Search for the cell housing the specified text and yield its (x, y) center coordinate. 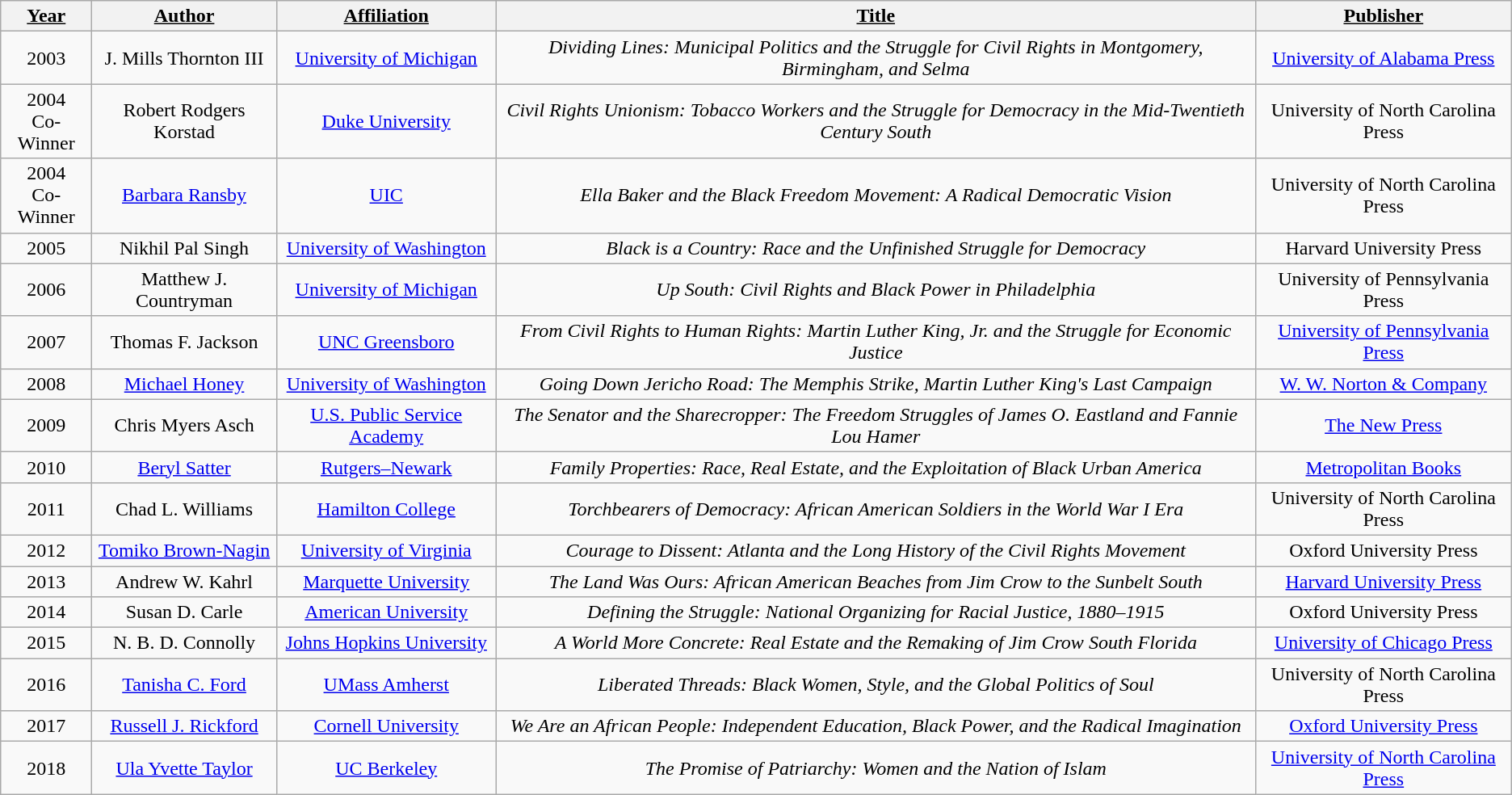
2009 (47, 425)
We Are an African People: Independent Education, Black Power, and the Radical Imagination (876, 726)
Rutgers–Newark (386, 467)
Ula Yvette Taylor (184, 768)
Johns Hopkins University (386, 643)
Ella Baker and the Black Freedom Movement: A Radical Democratic Vision (876, 196)
Matthew J. Countryman (184, 289)
Duke University (386, 121)
A World More Concrete: Real Estate and the Remaking of Jim Crow South Florida (876, 643)
Year (47, 16)
The New Press (1383, 425)
Up South: Civil Rights and Black Power in Philadelphia (876, 289)
The Promise of Patriarchy: Women and the Nation of Islam (876, 768)
Beryl Satter (184, 467)
Liberated Threads: Black Women, Style, and the Global Politics of Soul (876, 685)
Tanisha C. Ford (184, 685)
Tomiko Brown-Nagin (184, 550)
W. W. Norton & Company (1383, 384)
2018 (47, 768)
2010 (47, 467)
Courage to Dissent: Atlanta and the Long History of the Civil Rights Movement (876, 550)
Black is a Country: Race and the Unfinished Struggle for Democracy (876, 248)
Title (876, 16)
2007 (47, 343)
Defining the Struggle: National Organizing for Racial Justice, 1880–1915 (876, 612)
2006 (47, 289)
Andrew W. Kahrl (184, 581)
American University (386, 612)
UNC Greensboro (386, 343)
J. Mills Thornton III (184, 58)
Family Properties: Race, Real Estate, and the Exploitation of Black Urban America (876, 467)
N. B. D. Connolly (184, 643)
2003 (47, 58)
Affiliation (386, 16)
Russell J. Rickford (184, 726)
University of Chicago Press (1383, 643)
Author (184, 16)
Barbara Ransby (184, 196)
Cornell University (386, 726)
Nikhil Pal Singh (184, 248)
UMass Amherst (386, 685)
Michael Honey (184, 384)
2005 (47, 248)
Marquette University (386, 581)
UIC (386, 196)
2016 (47, 685)
2008 (47, 384)
The Senator and the Sharecropper: The Freedom Struggles of James O. Eastland and Fannie Lou Hamer (876, 425)
2012 (47, 550)
2011 (47, 509)
Civil Rights Unionism: Tobacco Workers and the Struggle for Democracy in the Mid-Twentieth Century South (876, 121)
UC Berkeley (386, 768)
From Civil Rights to Human Rights: Martin Luther King, Jr. and the Struggle for Economic Justice (876, 343)
Chris Myers Asch (184, 425)
Dividing Lines: Municipal Politics and the Struggle for Civil Rights in Montgomery, Birmingham, and Selma (876, 58)
2017 (47, 726)
2014 (47, 612)
University of Alabama Press (1383, 58)
University of Virginia (386, 550)
Publisher (1383, 16)
Hamilton College (386, 509)
Torchbearers of Democracy: African American Soldiers in the World War I Era (876, 509)
U.S. Public Service Academy (386, 425)
Thomas F. Jackson (184, 343)
Going Down Jericho Road: The Memphis Strike, Martin Luther King's Last Campaign (876, 384)
Metropolitan Books (1383, 467)
Susan D. Carle (184, 612)
The Land Was Ours: African American Beaches from Jim Crow to the Sunbelt South (876, 581)
2013 (47, 581)
Chad L. Williams (184, 509)
Robert Rodgers Korstad (184, 121)
2015 (47, 643)
